For the text-containing cell, return its midpoint in (x, y) coordinate format. 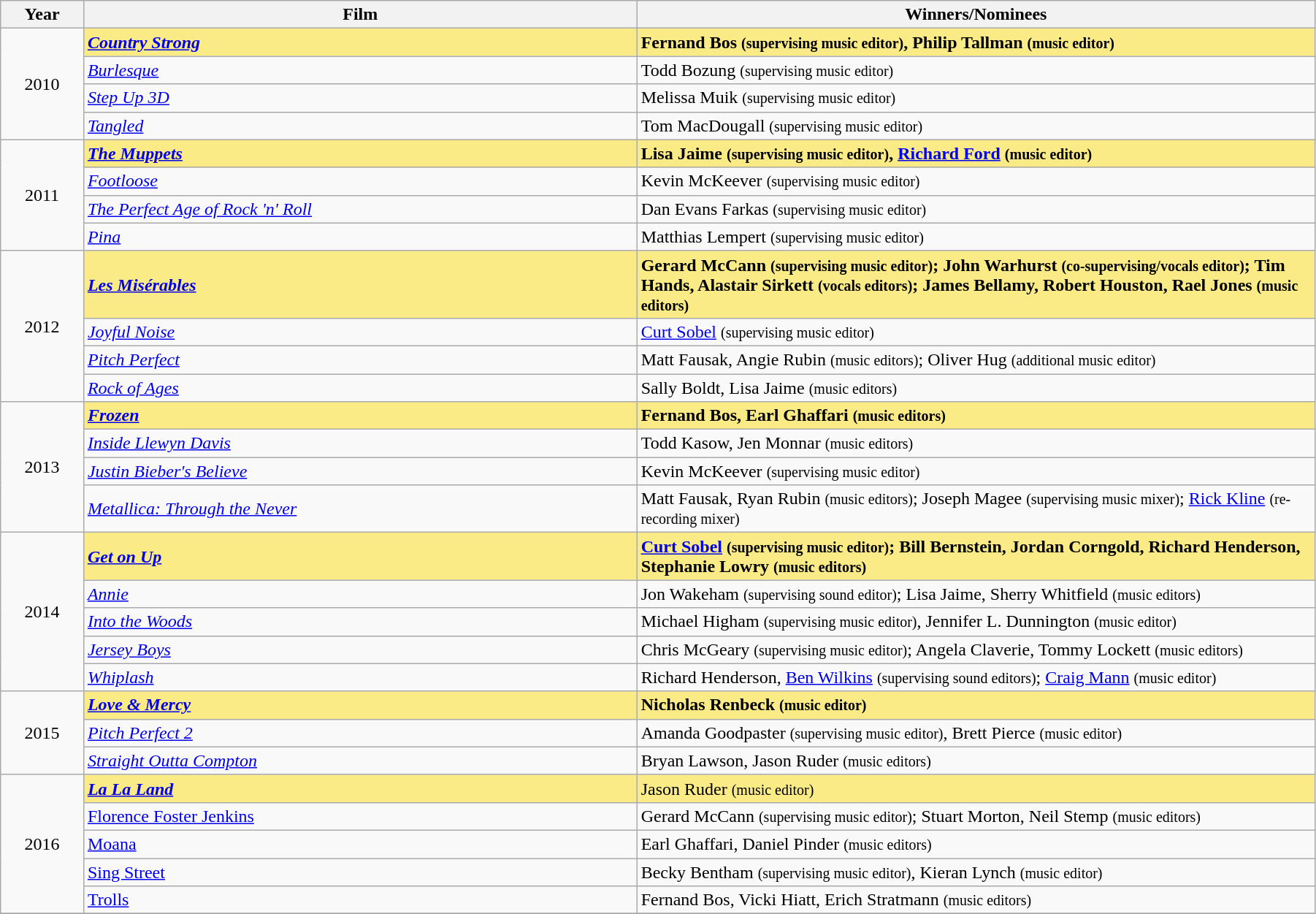
Matthias Lempert (supervising music editor) (976, 237)
Inside Llewyn Davis (360, 443)
2014 (42, 612)
2016 (42, 844)
Burlesque (360, 70)
2012 (42, 326)
Florence Foster Jenkins (360, 816)
Straight Outta Compton (360, 761)
Annie (360, 594)
Jersey Boys (360, 650)
Fernand Bos, Vicki Hiatt, Erich Stratmann (music editors) (976, 900)
Todd Bozung (supervising music editor) (976, 70)
Lisa Jaime (supervising music editor), Richard Ford (music editor) (976, 153)
Becky Bentham (supervising music editor), Kieran Lynch (music editor) (976, 872)
Pitch Perfect 2 (360, 733)
Pina (360, 237)
Matt Fausak, Angie Rubin (music editors); Oliver Hug (additional music editor) (976, 359)
Michael Higham (supervising music editor), Jennifer L. Dunnington (music editor) (976, 622)
Bryan Lawson, Jason Ruder (music editors) (976, 761)
Love & Mercy (360, 705)
Tangled (360, 126)
Richard Henderson, Ben Wilkins (supervising sound editors); Craig Mann (music editor) (976, 677)
Winners/Nominees (976, 15)
The Perfect Age of Rock 'n' Roll (360, 209)
Fernand Bos (supervising music editor), Philip Tallman (music editor) (976, 42)
La La Land (360, 788)
Justin Bieber's Believe (360, 471)
Sally Boldt, Lisa Jaime (music editors) (976, 388)
Les Misérables (360, 284)
Chris McGeary (supervising music editor); Angela Claverie, Tommy Lockett (music editors) (976, 650)
Whiplash (360, 677)
2013 (42, 468)
Matt Fausak, Ryan Rubin (music editors); Joseph Magee (supervising music mixer); Rick Kline (re-recording mixer) (976, 509)
Jon Wakeham (supervising sound editor); Lisa Jaime, Sherry Whitfield (music editors) (976, 594)
Gerard McCann (supervising music editor); Stuart Morton, Neil Stemp (music editors) (976, 816)
Curt Sobel (supervising music editor) (976, 332)
Trolls (360, 900)
Earl Ghaffari, Daniel Pinder (music editors) (976, 844)
Curt Sobel (supervising music editor); Bill Bernstein, Jordan Corngold, Richard Henderson, Stephanie Lowry (music editors) (976, 557)
Jason Ruder (music editor) (976, 788)
Rock of Ages (360, 388)
2011 (42, 195)
Amanda Goodpaster (supervising music editor), Brett Pierce (music editor) (976, 733)
Sing Street (360, 872)
Footloose (360, 181)
Moana (360, 844)
Step Up 3D (360, 98)
Dan Evans Farkas (supervising music editor) (976, 209)
2010 (42, 84)
Pitch Perfect (360, 359)
Country Strong (360, 42)
Melissa Muik (supervising music editor) (976, 98)
Film (360, 15)
Nicholas Renbeck (music editor) (976, 705)
Year (42, 15)
2015 (42, 733)
Get on Up (360, 557)
Frozen (360, 416)
Joyful Noise (360, 332)
Into the Woods (360, 622)
The Muppets (360, 153)
Todd Kasow, Jen Monnar (music editors) (976, 443)
Metallica: Through the Never (360, 509)
Tom MacDougall (supervising music editor) (976, 126)
Fernand Bos, Earl Ghaffari (music editors) (976, 416)
